Return the (X, Y) coordinate for the center point of the cell that contains the specified text.  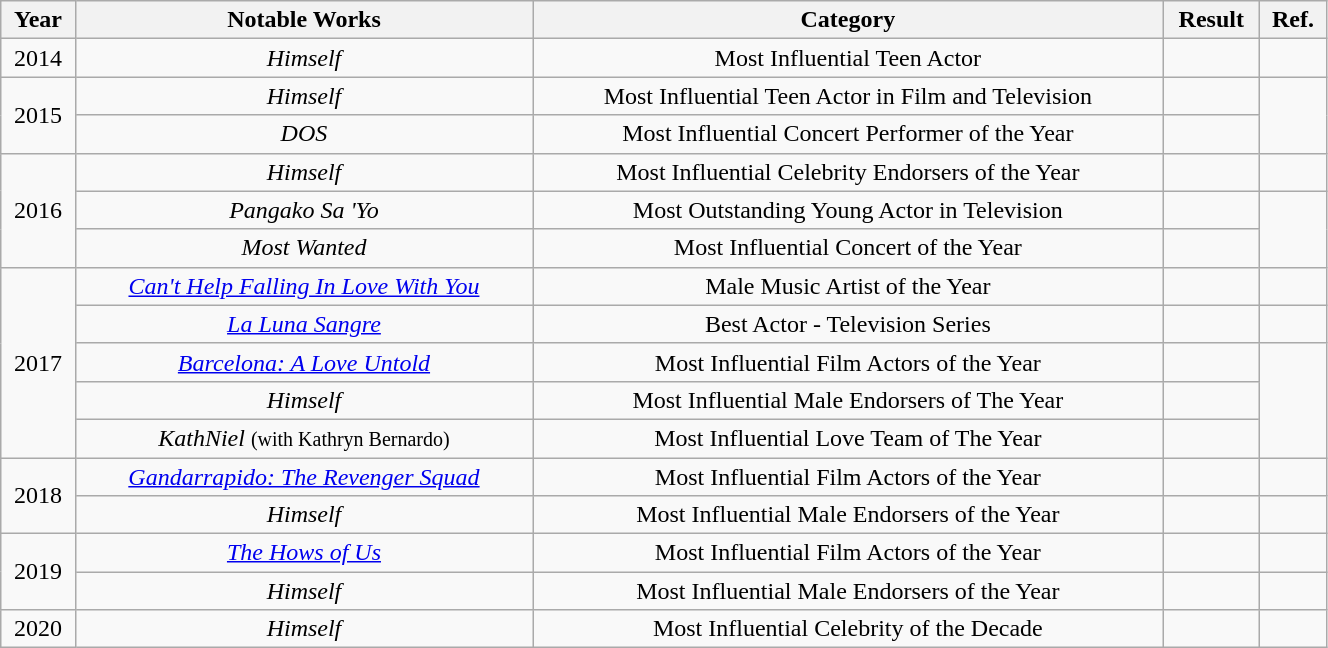
KathNiel (with Kathryn Bernardo) (304, 438)
Most Outstanding Young Actor in Television (848, 210)
2017 (38, 362)
Most Influential Teen Actor (848, 58)
Most Influential Celebrity of the Decade (848, 629)
2016 (38, 210)
Category (848, 20)
Male Music Artist of the Year (848, 286)
Result (1211, 20)
Notable Works (304, 20)
Ref. (1292, 20)
Most Influential Love Team of The Year (848, 438)
2019 (38, 572)
Most Influential Concert Performer of the Year (848, 134)
Year (38, 20)
Most Influential Celebrity Endorsers of the Year (848, 172)
Most Influential Male Endorsers of The Year (848, 400)
2018 (38, 496)
Gandarrapido: The Revenger Squad (304, 477)
The Hows of Us (304, 553)
DOS (304, 134)
Best Actor - Television Series (848, 324)
La Luna Sangre (304, 324)
Barcelona: A Love Untold (304, 362)
2020 (38, 629)
Can't Help Falling In Love With You (304, 286)
Pangako Sa 'Yo (304, 210)
Most Influential Teen Actor in Film and Television (848, 96)
2015 (38, 115)
Most Wanted (304, 248)
2014 (38, 58)
Most Influential Concert of the Year (848, 248)
